Determine the [X, Y] coordinate at the center of the cell enclosing the given text.  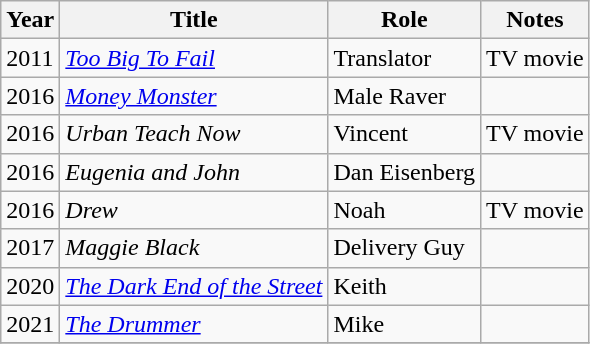
Mike [404, 324]
Notes [536, 20]
Money Monster [194, 96]
2017 [30, 248]
Too Big To Fail [194, 58]
Vincent [404, 134]
2011 [30, 58]
The Dark End of the Street [194, 286]
The Drummer [194, 324]
Dan Eisenberg [404, 172]
Delivery Guy [404, 248]
Drew [194, 210]
Urban Teach Now [194, 134]
Role [404, 20]
Male Raver [404, 96]
Translator [404, 58]
Maggie Black [194, 248]
Title [194, 20]
Noah [404, 210]
Eugenia and John [194, 172]
2020 [30, 286]
Keith [404, 286]
Year [30, 20]
2021 [30, 324]
